Determine the [X, Y] coordinate at the center of the cell enclosing the given text.  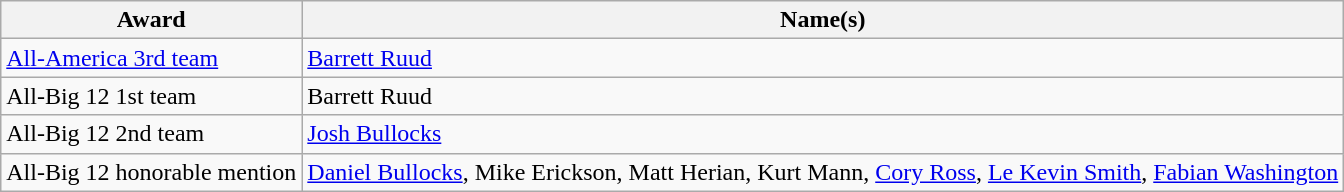
All-America 3rd team [152, 58]
All-Big 12 2nd team [152, 134]
All-Big 12 honorable mention [152, 172]
Award [152, 20]
Josh Bullocks [823, 134]
All-Big 12 1st team [152, 96]
Name(s) [823, 20]
Daniel Bullocks, Mike Erickson, Matt Herian, Kurt Mann, Cory Ross, Le Kevin Smith, Fabian Washington [823, 172]
